Capture the cell that displays the provided text and extract its (X, Y) central coordinate. 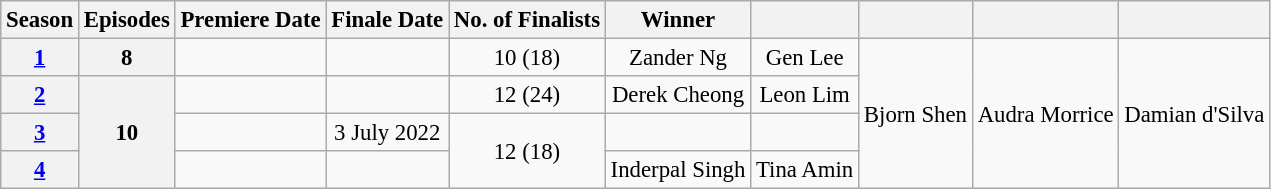
Winner (678, 20)
Finale Date (388, 20)
Episodes (126, 20)
Season (40, 20)
10 (18) (528, 58)
Zander Ng (678, 58)
8 (126, 58)
No. of Finalists (528, 20)
Premiere Date (250, 20)
3 (40, 133)
1 (40, 58)
Leon Lim (805, 95)
12 (18) (528, 152)
3 July 2022 (388, 133)
10 (126, 132)
Inderpal Singh (678, 170)
Bjorn Shen (916, 114)
Tina Amin (805, 170)
Derek Cheong (678, 95)
Gen Lee (805, 58)
Audra Morrice (1046, 114)
4 (40, 170)
12 (24) (528, 95)
Damian d'Silva (1194, 114)
2 (40, 95)
